Output the (X, Y) coordinate of the center of the cell containing the given text.  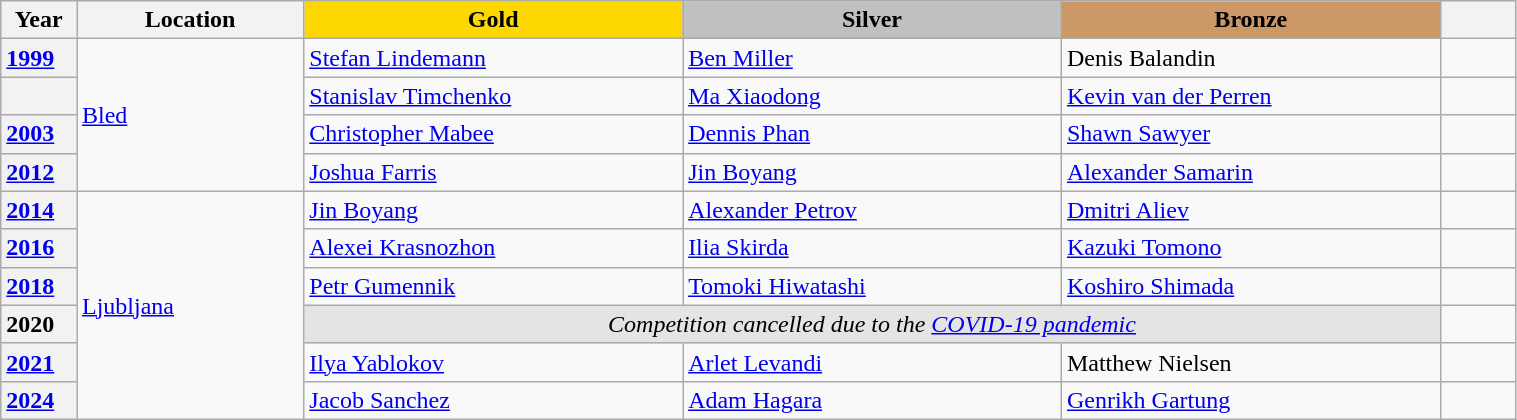
Ilia Skirda (872, 248)
Genrikh Gartung (1250, 400)
Kevin van der Perren (1250, 96)
2018 (39, 286)
Competition cancelled due to the COVID-19 pandemic (872, 324)
1999 (39, 58)
Bled (190, 115)
Stefan Lindemann (494, 58)
Kazuki Tomono (1250, 248)
2020 (39, 324)
Dmitri Aliev (1250, 210)
Gold (494, 20)
Adam Hagara (872, 400)
Ben Miller (872, 58)
2021 (39, 362)
Arlet Levandi (872, 362)
Tomoki Hiwatashi (872, 286)
Dennis Phan (872, 134)
Shawn Sawyer (1250, 134)
Matthew Nielsen (1250, 362)
Year (39, 20)
Joshua Farris (494, 172)
2014 (39, 210)
Jacob Sanchez (494, 400)
2012 (39, 172)
Ljubljana (190, 305)
Koshiro Shimada (1250, 286)
Alexander Samarin (1250, 172)
Alexei Krasnozhon (494, 248)
2016 (39, 248)
Denis Balandin (1250, 58)
Petr Gumennik (494, 286)
Ilya Yablokov (494, 362)
Silver (872, 20)
2003 (39, 134)
Location (190, 20)
Ma Xiaodong (872, 96)
Alexander Petrov (872, 210)
Stanislav Timchenko (494, 96)
2024 (39, 400)
Christopher Mabee (494, 134)
Bronze (1250, 20)
